Find where the given text appears and provide that cell's center as [x, y] coordinate. 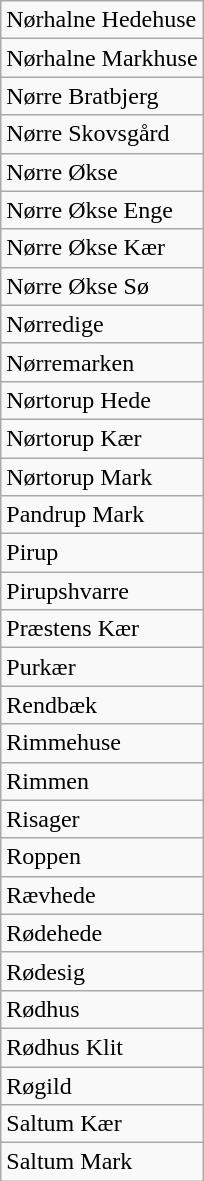
Nørtorup Kær [102, 438]
Pirupshvarre [102, 591]
Pandrup Mark [102, 515]
Purkær [102, 667]
Nørhalne Markhuse [102, 58]
Rævhede [102, 895]
Pirup [102, 553]
Præstens Kær [102, 629]
Nørhalne Hedehuse [102, 20]
Rødehede [102, 933]
Nørre Økse [102, 172]
Rimmen [102, 781]
Rødhus [102, 1009]
Røgild [102, 1085]
Roppen [102, 857]
Rimmehuse [102, 743]
Saltum Kær [102, 1124]
Rendbæk [102, 705]
Risager [102, 819]
Nørtorup Mark [102, 477]
Saltum Mark [102, 1162]
Nørre Skovsgård [102, 134]
Nørre Økse Kær [102, 248]
Nørredige [102, 324]
Rødhus Klit [102, 1047]
Nørre Økse Enge [102, 210]
Rødesig [102, 971]
Nørtorup Hede [102, 400]
Nørremarken [102, 362]
Nørre Bratbjerg [102, 96]
Nørre Økse Sø [102, 286]
